Detect which cell encompasses the target text, then output its [x, y] center coordinate. 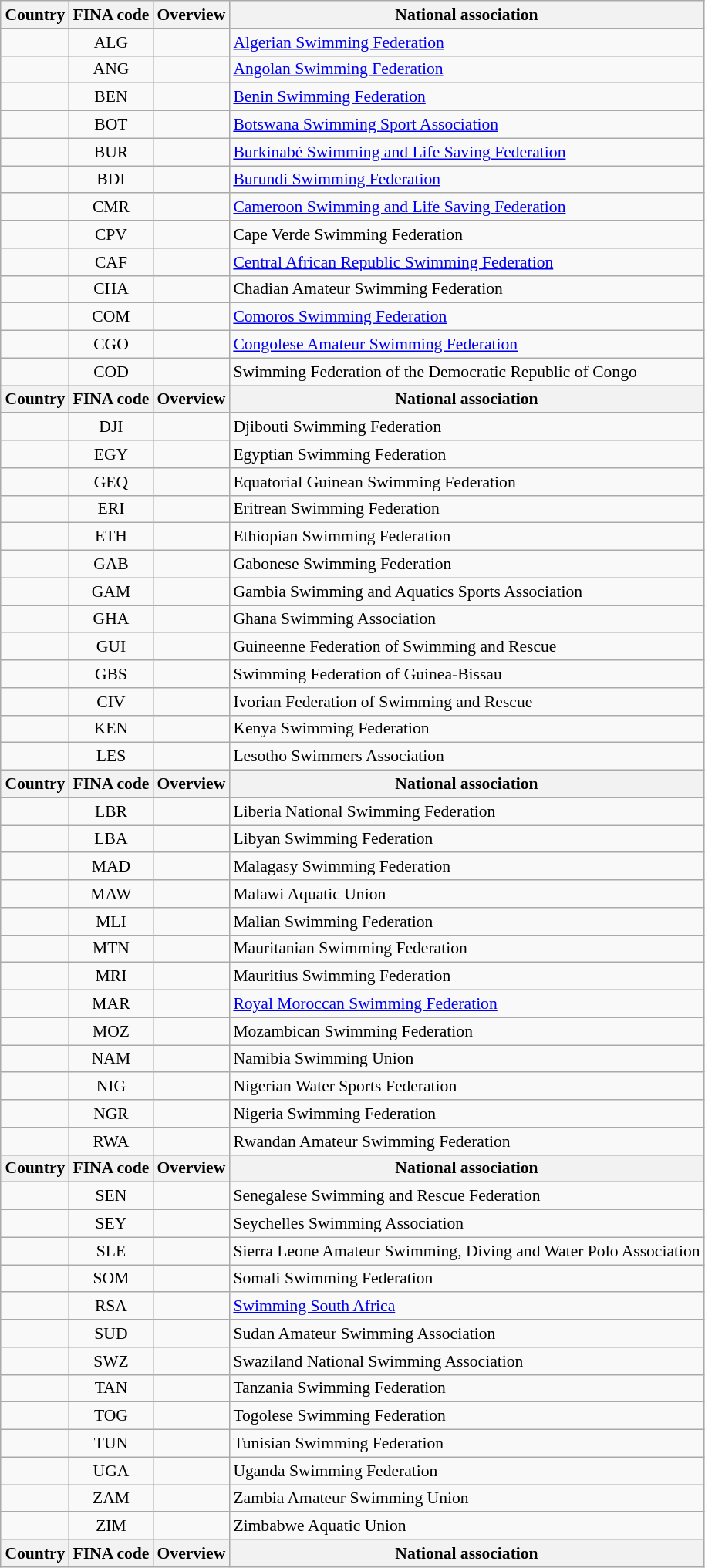
Mauritius Swimming Federation [466, 976]
GEQ [111, 482]
Rwandan Amateur Swimming Federation [466, 1141]
Gambia Swimming and Aquatics Sports Association [466, 592]
CMR [111, 207]
SEY [111, 1224]
MAW [111, 894]
RWA [111, 1141]
Royal Moroccan Swimming Federation [466, 1004]
CIV [111, 702]
EGY [111, 454]
Congolese Amateur Swimming Federation [466, 345]
ZAM [111, 1499]
MAD [111, 867]
Libyan Swimming Federation [466, 839]
Swimming Federation of the Democratic Republic of Congo [466, 372]
KEN [111, 729]
Kenya Swimming Federation [466, 729]
ANG [111, 69]
ETH [111, 537]
Guineenne Federation of Swimming and Rescue [466, 647]
Angolan Swimming Federation [466, 69]
CPV [111, 234]
MAR [111, 1004]
SUD [111, 1334]
Seychelles Swimming Association [466, 1224]
MOZ [111, 1031]
Ivorian Federation of Swimming and Rescue [466, 702]
Senegalese Swimming and Rescue Federation [466, 1196]
Comoros Swimming Federation [466, 317]
LBA [111, 839]
Tanzania Swimming Federation [466, 1388]
GUI [111, 647]
GHA [111, 619]
NGR [111, 1114]
SWZ [111, 1361]
Gabonese Swimming Federation [466, 565]
ERI [111, 509]
UGA [111, 1471]
Somali Swimming Federation [466, 1279]
Botswana Swimming Sport Association [466, 125]
Togolese Swimming Federation [466, 1416]
TOG [111, 1416]
Mauritanian Swimming Federation [466, 949]
Djibouti Swimming Federation [466, 427]
Malawi Aquatic Union [466, 894]
ALG [111, 42]
SLE [111, 1251]
SEN [111, 1196]
Algerian Swimming Federation [466, 42]
Central African Republic Swimming Federation [466, 262]
Egyptian Swimming Federation [466, 454]
Liberia National Swimming Federation [466, 811]
SOM [111, 1279]
NIG [111, 1087]
BEN [111, 97]
CGO [111, 345]
Tunisian Swimming Federation [466, 1444]
Sudan Amateur Swimming Association [466, 1334]
Equatorial Guinean Swimming Federation [466, 482]
Ghana Swimming Association [466, 619]
Nigeria Swimming Federation [466, 1114]
Eritrean Swimming Federation [466, 509]
Malagasy Swimming Federation [466, 867]
Cameroon Swimming and Life Saving Federation [466, 207]
Ethiopian Swimming Federation [466, 537]
COM [111, 317]
Cape Verde Swimming Federation [466, 234]
MLI [111, 922]
Malian Swimming Federation [466, 922]
Nigerian Water Sports Federation [466, 1087]
Lesotho Swimmers Association [466, 757]
Burkinabé Swimming and Life Saving Federation [466, 152]
MRI [111, 976]
Sierra Leone Amateur Swimming, Diving and Water Polo Association [466, 1251]
Uganda Swimming Federation [466, 1471]
Zambia Amateur Swimming Union [466, 1499]
TAN [111, 1388]
BUR [111, 152]
LBR [111, 811]
Chadian Amateur Swimming Federation [466, 289]
GAM [111, 592]
Swaziland National Swimming Association [466, 1361]
DJI [111, 427]
CAF [111, 262]
BDI [111, 180]
NAM [111, 1059]
GBS [111, 674]
Zimbabwe Aquatic Union [466, 1526]
BOT [111, 125]
ZIM [111, 1526]
Benin Swimming Federation [466, 97]
Mozambican Swimming Federation [466, 1031]
RSA [111, 1307]
LES [111, 757]
Burundi Swimming Federation [466, 180]
Swimming South Africa [466, 1307]
TUN [111, 1444]
MTN [111, 949]
GAB [111, 565]
Swimming Federation of Guinea-Bissau [466, 674]
CHA [111, 289]
COD [111, 372]
Namibia Swimming Union [466, 1059]
